Determine the [X, Y] coordinate at the center of the cell enclosing the given text.  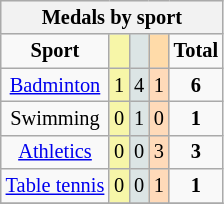
Badminton [55, 85]
4 [139, 85]
Athletics [55, 152]
Swimming [55, 118]
Table tennis [55, 186]
Total [196, 51]
Sport [55, 51]
Medals by sport [112, 17]
6 [196, 85]
